Capture the cell that displays the provided text and extract its [X, Y] central coordinate. 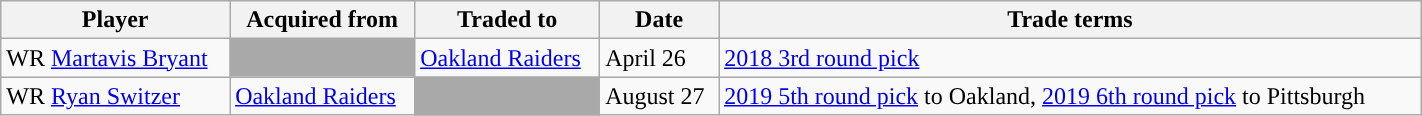
Date [660, 20]
2019 5th round pick to Oakland, 2019 6th round pick to Pittsburgh [1070, 96]
Player [116, 20]
August 27 [660, 96]
Trade terms [1070, 20]
April 26 [660, 58]
WR Ryan Switzer [116, 96]
WR Martavis Bryant [116, 58]
Acquired from [322, 20]
2018 3rd round pick [1070, 58]
Traded to [508, 20]
